Return the [X, Y] coordinate for the center point of the cell that contains the specified text.  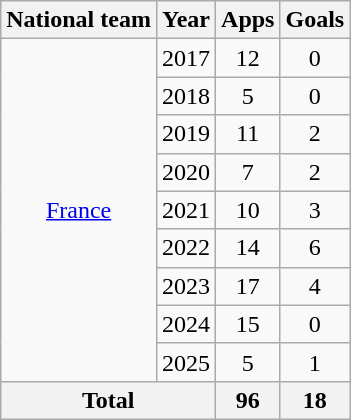
1 [315, 362]
11 [248, 134]
Apps [248, 20]
15 [248, 324]
14 [248, 248]
2018 [186, 96]
12 [248, 58]
3 [315, 210]
France [79, 210]
17 [248, 286]
2025 [186, 362]
2021 [186, 210]
2022 [186, 248]
18 [315, 400]
2024 [186, 324]
10 [248, 210]
National team [79, 20]
Year [186, 20]
96 [248, 400]
Total [108, 400]
2023 [186, 286]
2019 [186, 134]
7 [248, 172]
6 [315, 248]
Goals [315, 20]
2017 [186, 58]
2020 [186, 172]
4 [315, 286]
